Scan for the cell matching the given text and deliver its (X, Y) coordinate at center. 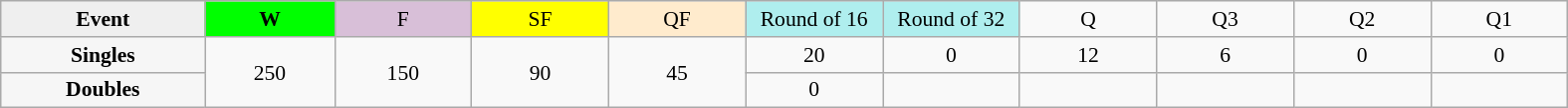
Singles (104, 55)
QF (677, 19)
Q2 (1362, 19)
6 (1226, 55)
Q (1088, 19)
SF (541, 19)
90 (541, 72)
45 (677, 72)
250 (270, 72)
W (270, 19)
Round of 32 (951, 19)
Q1 (1499, 19)
Event (104, 19)
12 (1088, 55)
Doubles (104, 90)
Round of 16 (814, 19)
F (403, 19)
20 (814, 55)
Q3 (1226, 19)
150 (403, 72)
